From the cell containing the given text, extract its center point as [X, Y] coordinate. 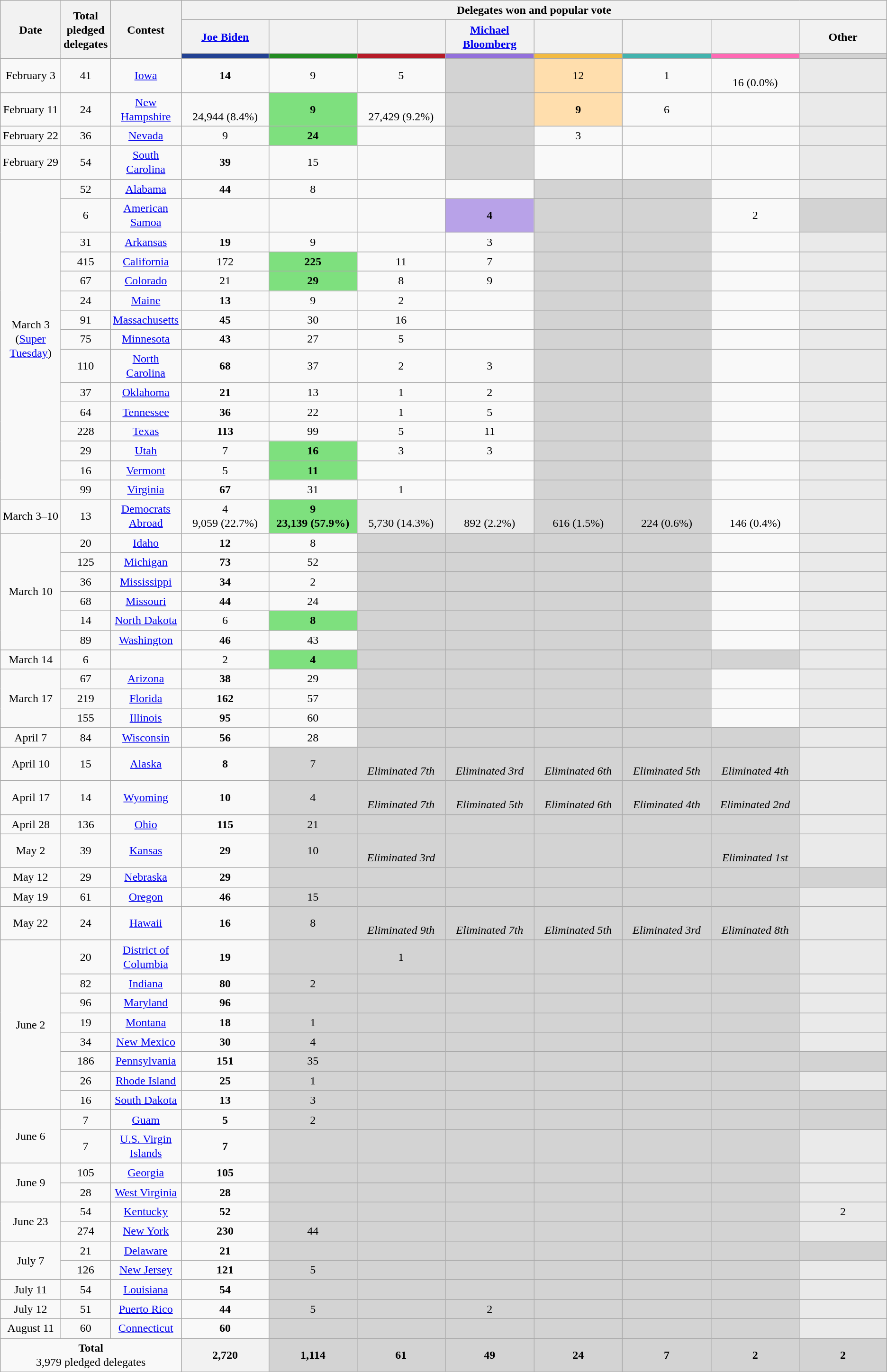
Connecticut [146, 1328]
Minnesota [146, 339]
146 (0.4%) [755, 516]
38 [226, 679]
49 [490, 1355]
Maine [146, 300]
March 3 (Super Tuesday) [31, 339]
February 11 [31, 109]
Michael Bloomberg [490, 37]
Missouri [146, 601]
May 12 [31, 877]
July 11 [31, 1290]
May 19 [31, 896]
27 [313, 339]
110 [85, 366]
Eliminated 1st [755, 851]
Tennessee [146, 412]
April 10 [31, 764]
New Mexico [146, 1042]
Oregon [146, 896]
March 3–10 [31, 516]
Arkansas [146, 242]
9 23,139 (57.9%) [313, 516]
5,730 (14.3%) [401, 516]
April 17 [31, 798]
Texas [146, 431]
51 [85, 1309]
Maryland [146, 1002]
Delegates won and popular vote [534, 10]
Eliminated 2nd [755, 798]
1,114 [313, 1355]
57 [313, 698]
24,944 (8.4%) [226, 109]
February 3 [31, 76]
Colorado [146, 280]
Wyoming [146, 798]
Iowa [146, 76]
35 [313, 1061]
82 [85, 984]
Mississippi [146, 582]
Democrats Abroad [146, 516]
New York [146, 1231]
February 22 [31, 135]
64 [85, 412]
115 [226, 824]
Guam [146, 1120]
2,720 [226, 1355]
July 12 [31, 1309]
225 [313, 262]
Wisconsin [146, 737]
41 [85, 76]
June 9 [31, 1182]
Kentucky [146, 1212]
26 [85, 1081]
Ohio [146, 824]
April 28 [31, 824]
March 14 [31, 659]
151 [226, 1061]
186 [85, 1061]
North Dakota [146, 621]
Alabama [146, 189]
84 [85, 737]
230 [226, 1231]
25 [226, 1081]
District of Columbia [146, 957]
89 [85, 640]
Hawaii [146, 923]
Eliminated 8th [755, 923]
Montana [146, 1022]
May 2 [31, 851]
Washington [146, 640]
Oklahoma [146, 392]
228 [85, 431]
616 (1.5%) [578, 516]
16 (0.0%) [755, 76]
Date [31, 29]
219 [85, 698]
Vermont [146, 470]
August 11 [31, 1328]
Virginia [146, 490]
125 [85, 562]
Louisiana [146, 1290]
95 [226, 718]
June 2 [31, 1025]
Puerto Rico [146, 1309]
Nevada [146, 135]
March 10 [31, 591]
162 [226, 698]
892 (2.2%) [490, 516]
Contest [146, 29]
New Jersey [146, 1270]
126 [85, 1270]
Total pledgeddelegates [85, 29]
July 7 [31, 1260]
91 [85, 320]
22 [313, 412]
224 (0.6%) [667, 516]
Indiana [146, 984]
Idaho [146, 543]
North Carolina [146, 366]
Eliminated 9th [401, 923]
Georgia [146, 1173]
March 17 [31, 698]
113 [226, 431]
Pennsylvania [146, 1061]
172 [226, 262]
155 [85, 718]
136 [85, 824]
Florida [146, 698]
June 23 [31, 1221]
Arizona [146, 679]
73 [226, 562]
West Virginia [146, 1192]
Rhode Island [146, 1081]
February 29 [31, 162]
Delaware [146, 1251]
New Hampshire [146, 109]
Total3,979 pledged delegates [91, 1355]
Massachusetts [146, 320]
Illinois [146, 718]
Kansas [146, 851]
Other [843, 37]
18 [226, 1022]
Nebraska [146, 877]
80 [226, 984]
Joe Biden [226, 37]
121 [226, 1270]
June 6 [31, 1137]
South Carolina [146, 162]
American Samoa [146, 215]
274 [85, 1231]
Utah [146, 451]
75 [85, 339]
California [146, 262]
Alaska [146, 764]
27,429 (9.2%) [401, 109]
45 [226, 320]
U.S. Virgin Islands [146, 1146]
49,059 (22.7%) [226, 516]
56 [226, 737]
May 22 [31, 923]
April 7 [31, 737]
South Dakota [146, 1100]
Michigan [146, 562]
415 [85, 262]
